For the text-containing cell, return its midpoint in (x, y) coordinate format. 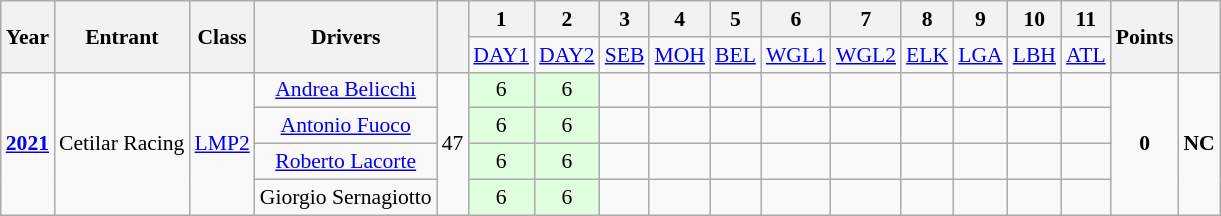
Drivers (346, 36)
NC (1198, 143)
ELK (927, 55)
LGA (980, 55)
BEL (736, 55)
LBH (1034, 55)
DAY1 (501, 55)
Points (1145, 36)
11 (1086, 19)
MOH (680, 55)
Class (222, 36)
9 (980, 19)
Antonio Fuoco (346, 126)
47 (453, 143)
10 (1034, 19)
WGL2 (866, 55)
Cetilar Racing (122, 143)
2021 (28, 143)
Entrant (122, 36)
8 (927, 19)
Andrea Belicchi (346, 90)
LMP2 (222, 143)
Giorgio Sernagiotto (346, 197)
SEB (625, 55)
1 (501, 19)
WGL1 (796, 55)
3 (625, 19)
Year (28, 36)
0 (1145, 143)
Roberto Lacorte (346, 162)
2 (567, 19)
5 (736, 19)
7 (866, 19)
DAY2 (567, 55)
ATL (1086, 55)
4 (680, 19)
